Extract the (X, Y) coordinate from the center of the cell holding the provided text.  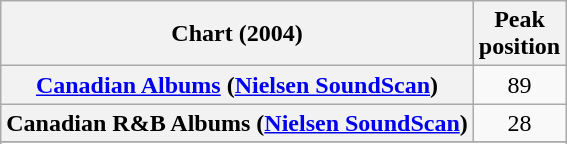
89 (519, 85)
Canadian R&B Albums (Nielsen SoundScan) (238, 123)
Canadian Albums (Nielsen SoundScan) (238, 85)
Chart (2004) (238, 34)
Peak position (519, 34)
28 (519, 123)
